Provide the (X, Y) coordinate of the cell's center where the given text is located.  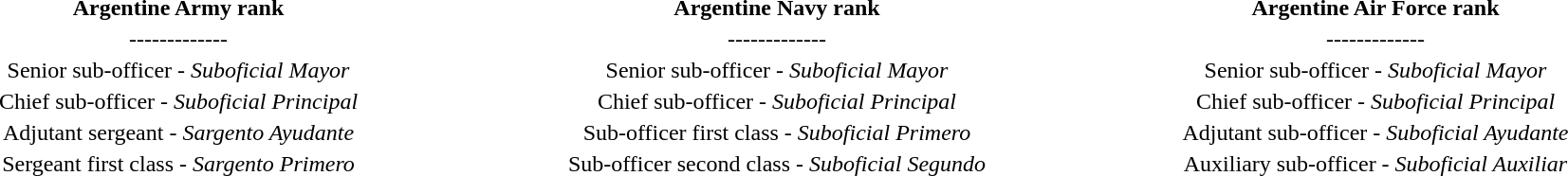
Senior sub-officer - Suboficial Mayor (777, 70)
Chief sub-officer - Suboficial Principal (777, 101)
Sub-officer first class - Suboficial Primero (777, 132)
------------- (777, 39)
